Capture the cell that displays the provided text and extract its [x, y] central coordinate. 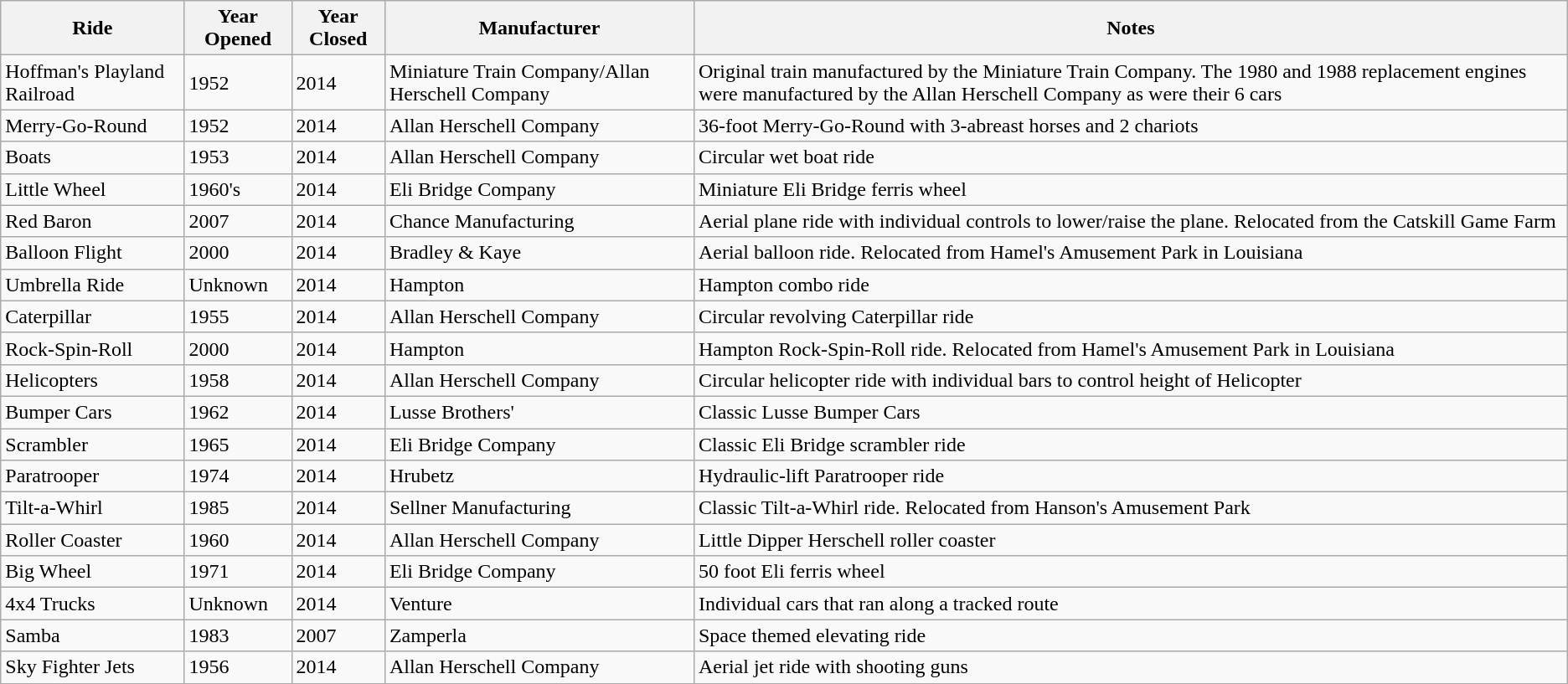
Chance Manufacturing [539, 221]
1985 [238, 508]
Sky Fighter Jets [92, 667]
Hampton Rock-Spin-Roll ride. Relocated from Hamel's Amusement Park in Louisiana [1131, 348]
Circular helicopter ride with individual bars to control height of Helicopter [1131, 380]
1956 [238, 667]
36-foot Merry-Go-Round with 3-abreast horses and 2 chariots [1131, 126]
1958 [238, 380]
Aerial balloon ride. Relocated from Hamel's Amusement Park in Louisiana [1131, 253]
Hydraulic-lift Paratrooper ride [1131, 476]
Miniature Eli Bridge ferris wheel [1131, 189]
Bumper Cars [92, 412]
Tilt-a-Whirl [92, 508]
1960's [238, 189]
Space themed elevating ride [1131, 635]
Notes [1131, 28]
Little Dipper Herschell roller coaster [1131, 540]
Balloon Flight [92, 253]
Aerial plane ride with individual controls to lower/raise the plane. Relocated from the Catskill Game Farm [1131, 221]
Samba [92, 635]
Little Wheel [92, 189]
Ride [92, 28]
Classic Tilt-a-Whirl ride. Relocated from Hanson's Amusement Park [1131, 508]
1983 [238, 635]
Miniature Train Company/Allan Herschell Company [539, 82]
Lusse Brothers' [539, 412]
Merry-Go-Round [92, 126]
Rock-Spin-Roll [92, 348]
Paratrooper [92, 476]
Hoffman's Playland Railroad [92, 82]
Circular wet boat ride [1131, 157]
Year Closed [338, 28]
Classic Lusse Bumper Cars [1131, 412]
Helicopters [92, 380]
Umbrella Ride [92, 285]
1955 [238, 316]
Big Wheel [92, 572]
Roller Coaster [92, 540]
Classic Eli Bridge scrambler ride [1131, 445]
1953 [238, 157]
Year Opened [238, 28]
Aerial jet ride with shooting guns [1131, 667]
Hrubetz [539, 476]
Red Baron [92, 221]
Zamperla [539, 635]
1974 [238, 476]
4x4 Trucks [92, 604]
Venture [539, 604]
1971 [238, 572]
Scrambler [92, 445]
Manufacturer [539, 28]
Sellner Manufacturing [539, 508]
1965 [238, 445]
50 foot Eli ferris wheel [1131, 572]
Hampton combo ride [1131, 285]
Boats [92, 157]
1960 [238, 540]
Individual cars that ran along a tracked route [1131, 604]
Caterpillar [92, 316]
Circular revolving Caterpillar ride [1131, 316]
Bradley & Kaye [539, 253]
1962 [238, 412]
